Pinpoint the cell where the given text exists, returning its (X, Y) midpoint coordinate. 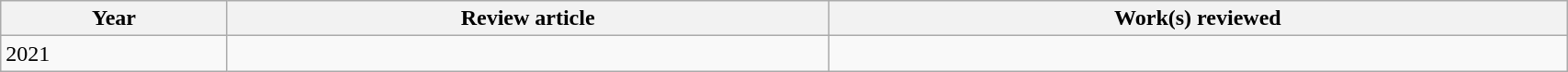
Work(s) reviewed (1198, 18)
2021 (114, 54)
Year (114, 18)
Review article (527, 18)
